Scan for the cell matching the given text and deliver its [x, y] coordinate at center. 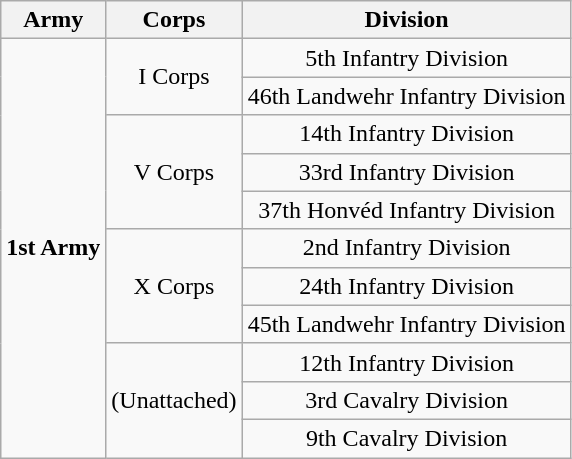
12th Infantry Division [406, 362]
Division [406, 20]
I Corps [174, 77]
3rd Cavalry Division [406, 400]
37th Honvéd Infantry Division [406, 210]
5th Infantry Division [406, 58]
(Unattached) [174, 400]
45th Landwehr Infantry Division [406, 324]
X Corps [174, 286]
Army [54, 20]
24th Infantry Division [406, 286]
9th Cavalry Division [406, 438]
46th Landwehr Infantry Division [406, 96]
33rd Infantry Division [406, 172]
14th Infantry Division [406, 134]
1st Army [54, 248]
Corps [174, 20]
2nd Infantry Division [406, 248]
V Corps [174, 172]
